From the cell containing the given text, extract its center point as (X, Y) coordinate. 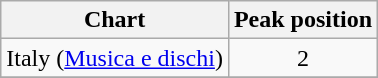
Peak position (302, 20)
Chart (115, 20)
2 (302, 58)
Italy (Musica e dischi) (115, 58)
